Return [X, Y] of the center of cell containing provided text 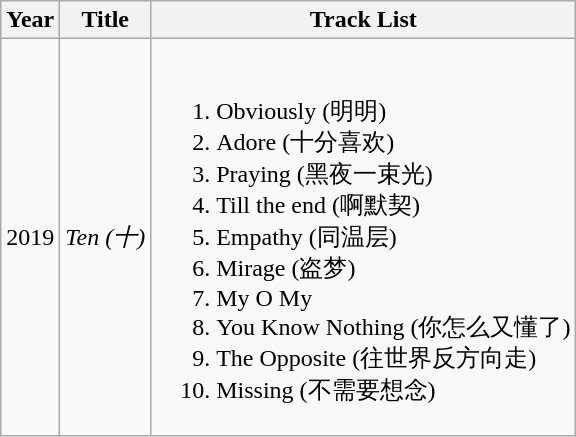
2019 [30, 238]
Year [30, 20]
Ten (十) [106, 238]
Track List [364, 20]
Title [106, 20]
